Locate the cell with the specified text and output its [x, y] center coordinate. 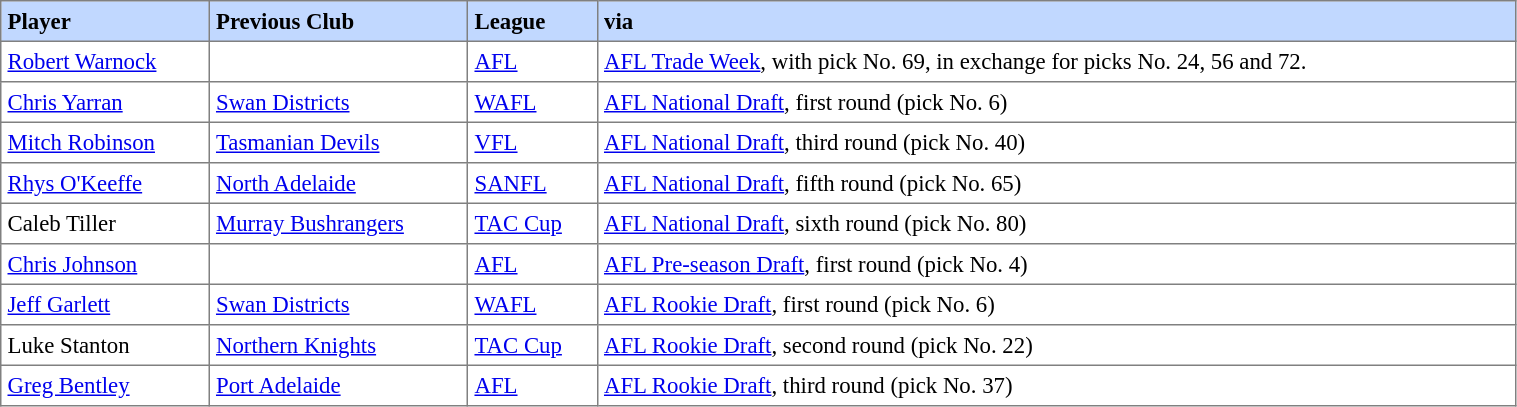
via [1056, 21]
SANFL [533, 183]
North Adelaide [338, 183]
Player [105, 21]
Murray Bushrangers [338, 223]
Robert Warnock [105, 61]
League [533, 21]
AFL Rookie Draft, second round (pick No. 22) [1056, 345]
AFL National Draft, first round (pick No. 6) [1056, 102]
AFL National Draft, sixth round (pick No. 80) [1056, 223]
Caleb Tiller [105, 223]
AFL Rookie Draft, third round (pick No. 37) [1056, 385]
Chris Johnson [105, 264]
Greg Bentley [105, 385]
AFL Pre-season Draft, first round (pick No. 4) [1056, 264]
VFL [533, 142]
AFL National Draft, third round (pick No. 40) [1056, 142]
AFL National Draft, fifth round (pick No. 65) [1056, 183]
Chris Yarran [105, 102]
AFL Rookie Draft, first round (pick No. 6) [1056, 304]
AFL Trade Week, with pick No. 69, in exchange for picks No. 24, 56 and 72. [1056, 61]
Tasmanian Devils [338, 142]
Port Adelaide [338, 385]
Northern Knights [338, 345]
Jeff Garlett [105, 304]
Rhys O'Keeffe [105, 183]
Previous Club [338, 21]
Mitch Robinson [105, 142]
Luke Stanton [105, 345]
